Determine the (x, y) coordinate at the center of the cell enclosing the given text.  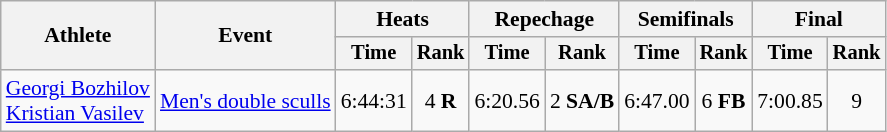
Athlete (78, 36)
2 SA/B (582, 100)
Repechage (544, 19)
Heats (403, 19)
6:44:31 (374, 100)
Event (246, 36)
9 (857, 100)
7:00.85 (790, 100)
6:20.56 (506, 100)
Men's double sculls (246, 100)
6 FB (724, 100)
6:47.00 (656, 100)
4 R (441, 100)
Georgi BozhilovKristian Vasilev (78, 100)
Semifinals (686, 19)
Final (818, 19)
